Output the [x, y] coordinate of the center of the cell containing the given text.  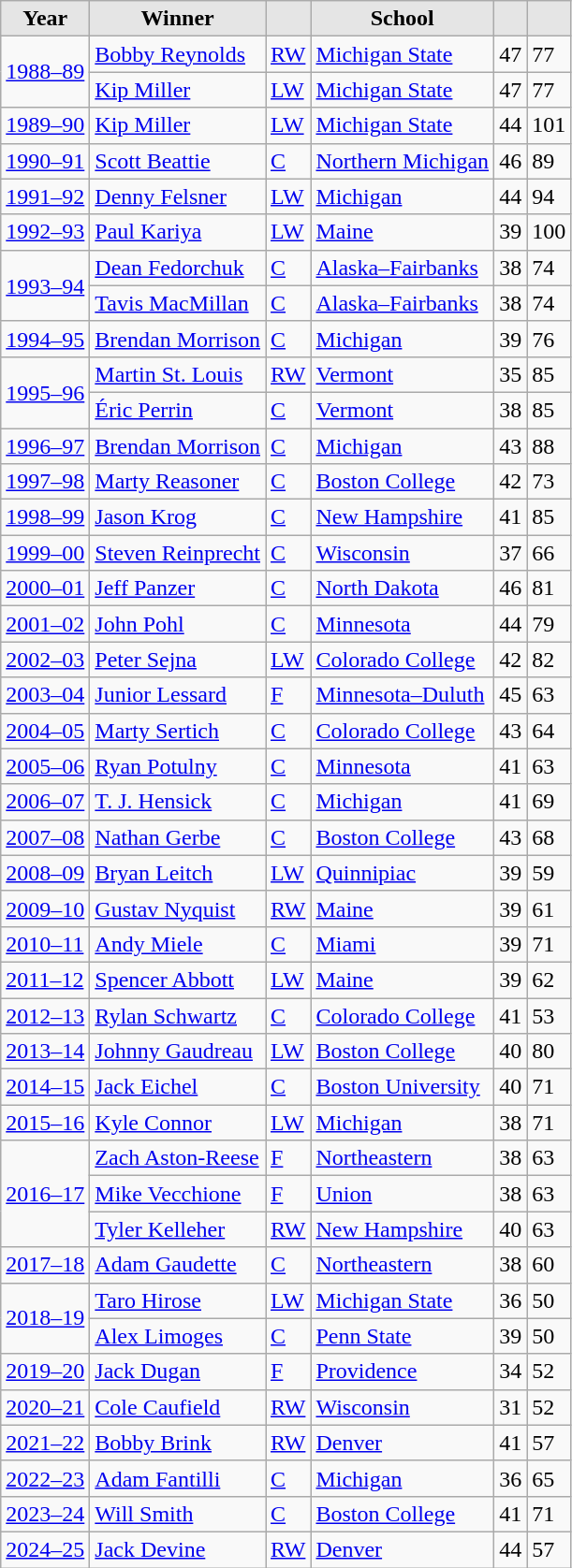
2000–01 [45, 588]
1993–94 [45, 285]
Quinnipiac [403, 873]
Jack Eichel [178, 1087]
Tyler Kelleher [178, 1229]
Penn State [403, 1336]
Will Smith [178, 1514]
Mike Vecchione [178, 1194]
1999–00 [45, 553]
89 [549, 161]
1995–96 [45, 392]
Boston University [403, 1087]
T. J. Hensick [178, 802]
2009–10 [45, 908]
31 [511, 1407]
2018–19 [45, 1318]
59 [549, 873]
2007–08 [45, 837]
Ryan Potulny [178, 766]
94 [549, 196]
Zach Aston-Reese [178, 1158]
Northern Michigan [403, 161]
Gustav Nyquist [178, 908]
1991–92 [45, 196]
53 [549, 1015]
69 [549, 802]
Adam Fantilli [178, 1478]
2002–03 [45, 660]
2019–20 [45, 1372]
76 [549, 339]
Jack Dugan [178, 1372]
Tavis MacMillan [178, 303]
Bryan Leitch [178, 873]
Paul Kariya [178, 232]
1996–97 [45, 446]
John Pohl [178, 624]
2003–04 [45, 695]
Marty Sertich [178, 731]
Miami [403, 944]
100 [549, 232]
Martin St. Louis [178, 374]
1998–99 [45, 517]
88 [549, 446]
Andy Miele [178, 944]
North Dakota [403, 588]
1990–91 [45, 161]
2001–02 [45, 624]
2004–05 [45, 731]
61 [549, 908]
2017–18 [45, 1265]
Junior Lessard [178, 695]
2013–14 [45, 1052]
35 [511, 374]
Bobby Brink [178, 1443]
2023–24 [45, 1514]
60 [549, 1265]
80 [549, 1052]
Adam Gaudette [178, 1265]
2021–22 [45, 1443]
Jack Devine [178, 1549]
2012–13 [45, 1015]
82 [549, 660]
2014–15 [45, 1087]
Taro Hirose [178, 1300]
2022–23 [45, 1478]
Nathan Gerbe [178, 837]
Jeff Panzer [178, 588]
Rylan Schwartz [178, 1015]
2016–17 [45, 1194]
Winner [178, 19]
34 [511, 1372]
65 [549, 1478]
2020–21 [45, 1407]
73 [549, 482]
Alex Limoges [178, 1336]
Union [403, 1194]
2015–16 [45, 1123]
1997–98 [45, 482]
66 [549, 553]
2008–09 [45, 873]
Johnny Gaudreau [178, 1052]
1989–90 [45, 125]
School [403, 19]
2011–12 [45, 980]
1994–95 [45, 339]
62 [549, 980]
Minnesota–Duluth [403, 695]
79 [549, 624]
Providence [403, 1372]
1988–89 [45, 72]
Marty Reasoner [178, 482]
45 [511, 695]
Year [45, 19]
2024–25 [45, 1549]
1992–93 [45, 232]
Cole Caufield [178, 1407]
2006–07 [45, 802]
Peter Sejna [178, 660]
2005–06 [45, 766]
Denny Felsner [178, 196]
Bobby Reynolds [178, 54]
Jason Krog [178, 517]
64 [549, 731]
Kyle Connor [178, 1123]
68 [549, 837]
2010–11 [45, 944]
Éric Perrin [178, 410]
Steven Reinprecht [178, 553]
Dean Fedorchuk [178, 268]
37 [511, 553]
81 [549, 588]
Scott Beattie [178, 161]
101 [549, 125]
Spencer Abbott [178, 980]
